Capture the cell that displays the provided text and extract its [X, Y] central coordinate. 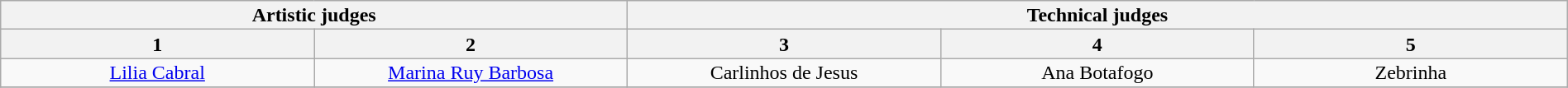
Zebrinha [1411, 72]
1 [157, 44]
2 [471, 44]
5 [1411, 44]
4 [1097, 44]
Marina Ruy Barbosa [471, 72]
Artistic judges [314, 15]
3 [784, 44]
Lilia Cabral [157, 72]
Carlinhos de Jesus [784, 72]
Ana Botafogo [1097, 72]
Technical judges [1098, 15]
